Locate the cell with the specified text and output its [x, y] center coordinate. 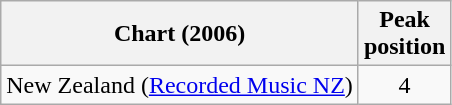
4 [404, 85]
Peakposition [404, 34]
Chart (2006) [180, 34]
New Zealand (Recorded Music NZ) [180, 85]
